Search for the cell housing the specified text and yield its [x, y] center coordinate. 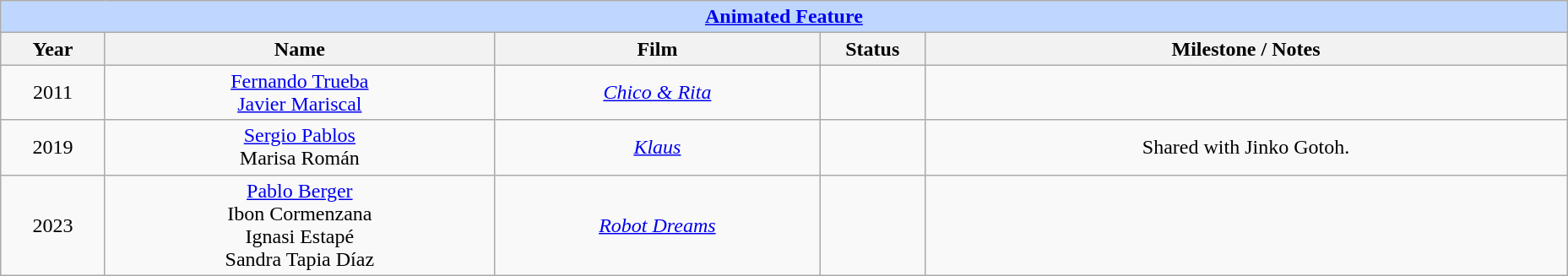
Pablo BergerIbon CormenzanaIgnasi EstapéSandra Tapia Díaz [299, 225]
Name [299, 49]
2011 [53, 93]
Klaus [657, 147]
Animated Feature [784, 17]
Sergio PablosMarisa Román [299, 147]
Fernando TruebaJavier Mariscal [299, 93]
Status [872, 49]
2023 [53, 225]
Shared with Jinko Gotoh. [1246, 147]
Robot Dreams [657, 225]
2019 [53, 147]
Chico & Rita [657, 93]
Year [53, 49]
Milestone / Notes [1246, 49]
Film [657, 49]
